Output the (x, y) coordinate of the center of the cell containing the given text.  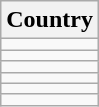
Country (50, 20)
